Search for the cell housing the specified text and yield its [X, Y] center coordinate. 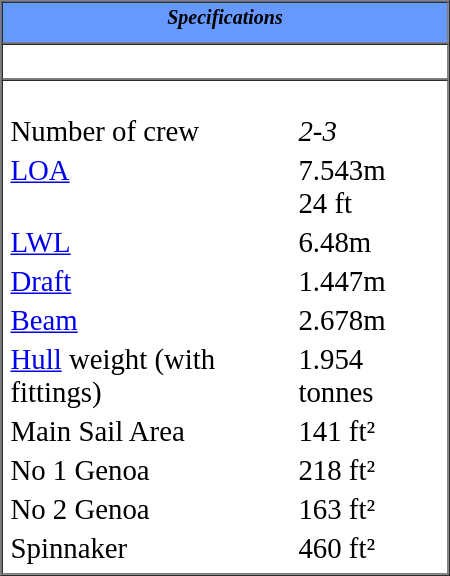
Spinnaker [152, 549]
2-3 [369, 132]
No 1 Genoa [152, 471]
No 2 Genoa [152, 510]
1.954 tonnes [369, 376]
2.678m [369, 321]
Main Sail Area [152, 432]
Draft [152, 282]
Number of crew [152, 132]
163 ft² [369, 510]
Beam [152, 321]
6.48m [369, 243]
LOA [152, 188]
1.447m [369, 282]
460 ft² [369, 549]
Hull weight (with fittings) [152, 376]
141 ft² [369, 432]
7.543m 24 ft [369, 188]
218 ft² [369, 471]
Specifications [226, 23]
LWL [152, 243]
